Return the (X, Y) coordinate for the center point of the cell that contains the specified text.  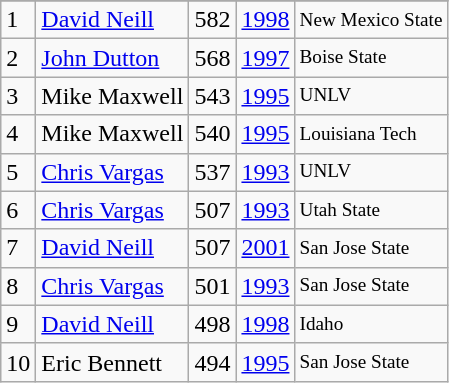
9 (18, 324)
Boise State (371, 58)
3 (18, 96)
Eric Bennett (112, 362)
8 (18, 286)
5 (18, 172)
543 (212, 96)
540 (212, 134)
1 (18, 20)
498 (212, 324)
John Dutton (112, 58)
537 (212, 172)
568 (212, 58)
501 (212, 286)
New Mexico State (371, 20)
10 (18, 362)
Utah State (371, 210)
7 (18, 248)
Idaho (371, 324)
6 (18, 210)
582 (212, 20)
1997 (266, 58)
Louisiana Tech (371, 134)
494 (212, 362)
2 (18, 58)
2001 (266, 248)
4 (18, 134)
